Search for the cell housing the specified text and yield its (X, Y) center coordinate. 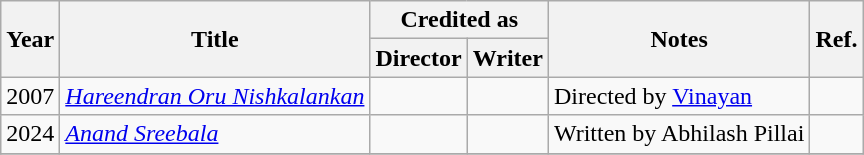
2007 (30, 96)
2024 (30, 134)
Written by Abhilash Pillai (678, 134)
Ref. (836, 39)
Credited as (459, 20)
Directed by Vinayan (678, 96)
Anand Sreebala (215, 134)
Writer (508, 58)
Title (215, 39)
Hareendran Oru Nishkalankan (215, 96)
Director (418, 58)
Notes (678, 39)
Year (30, 39)
